Return the [X, Y] coordinate for the center point of the cell that contains the specified text.  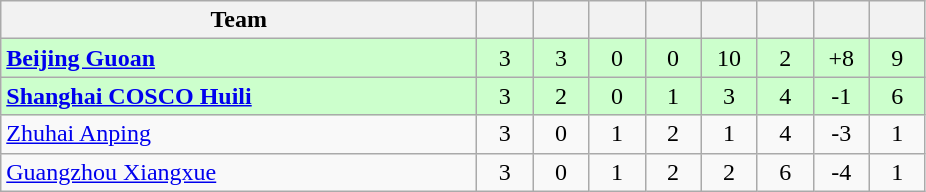
9 [897, 58]
-1 [841, 96]
-3 [841, 134]
10 [729, 58]
-4 [841, 172]
Team [239, 20]
Zhuhai Anping [239, 134]
Beijing Guoan [239, 58]
Guangzhou Xiangxue [239, 172]
+8 [841, 58]
Shanghai COSCO Huili [239, 96]
